Search for the cell housing the specified text and yield its [X, Y] center coordinate. 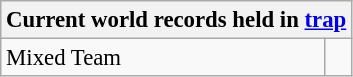
Mixed Team [163, 58]
Current world records held in trap [176, 20]
